Output the (X, Y) coordinate of the center of the cell containing the given text.  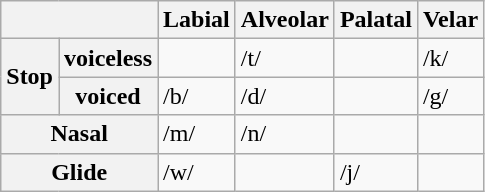
Stop (30, 77)
/d/ (284, 96)
Palatal (376, 20)
/t/ (284, 58)
Glide (80, 172)
/j/ (376, 172)
/m/ (197, 134)
Velar (450, 20)
/w/ (197, 172)
/b/ (197, 96)
voiceless (108, 58)
voiced (108, 96)
Alveolar (284, 20)
/n/ (284, 134)
/k/ (450, 58)
Nasal (80, 134)
Labial (197, 20)
/g/ (450, 96)
